Detect which cell encompasses the target text, then output its [x, y] center coordinate. 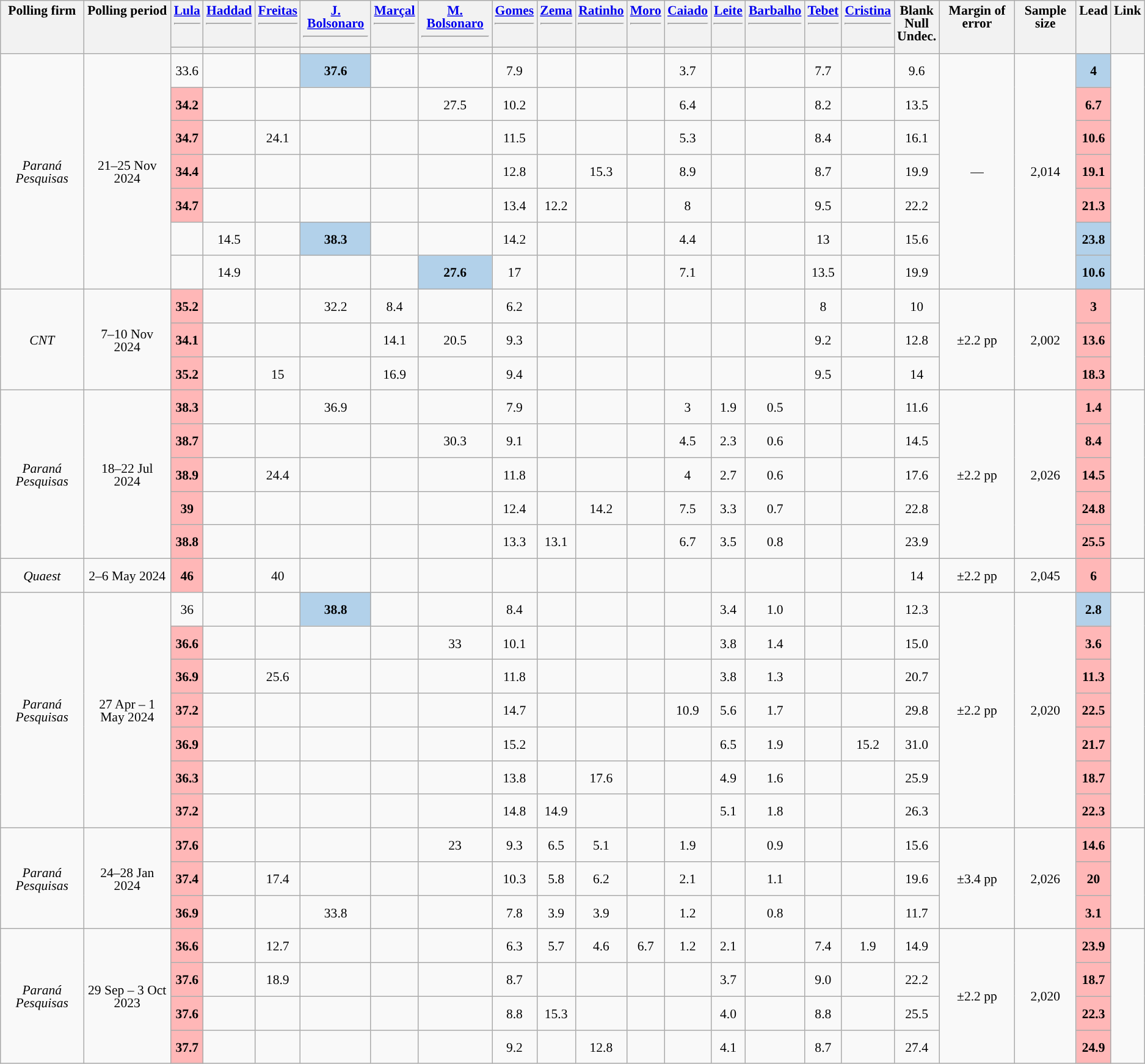
4.1 [728, 1047]
5.3 [688, 138]
40 [277, 575]
3.5 [728, 542]
25.6 [277, 677]
2.3 [728, 441]
Sample size [1045, 27]
7.5 [688, 508]
18.3 [1093, 374]
32.2 [336, 307]
14.1 [394, 340]
Zema [556, 24]
19.1 [1093, 171]
34.4 [187, 171]
Cristina [868, 24]
4.6 [601, 946]
29 Sep – 3 Oct 2023 [127, 996]
5.7 [556, 946]
18–22 Jul 2024 [127, 475]
Quaest [42, 575]
Haddad [230, 24]
0.7 [775, 508]
Margin of error [977, 27]
38.7 [187, 441]
10.3 [515, 878]
21–25 Nov 2024 [127, 172]
9.1 [515, 441]
7–10 Nov 2024 [127, 340]
2,014 [1045, 172]
2,045 [1045, 575]
CNT [42, 340]
6.3 [515, 946]
10.1 [515, 643]
9.4 [515, 374]
Lula [187, 24]
BlankNullUndec. [917, 27]
4.5 [688, 441]
Gomes [515, 24]
4.0 [728, 1013]
38.9 [187, 474]
Freitas [277, 24]
15.0 [917, 643]
9.6 [917, 71]
10.9 [688, 710]
33.6 [187, 71]
3.6 [1093, 643]
2.7 [728, 474]
27.6 [456, 272]
7.1 [688, 272]
16.9 [394, 374]
1.1 [775, 878]
Polling firm [42, 27]
13.8 [515, 778]
1.6 [775, 778]
— [977, 172]
11.5 [515, 138]
24.9 [1093, 1047]
1.7 [775, 710]
13.3 [515, 542]
36 [187, 610]
7.8 [515, 913]
21.3 [1093, 205]
19.6 [917, 878]
25.9 [917, 778]
3.3 [728, 508]
4.9 [728, 778]
37.7 [187, 1047]
33 [456, 643]
8.9 [688, 171]
Moro [646, 24]
33.8 [336, 913]
Ratinho [601, 24]
10.2 [515, 104]
12.7 [277, 946]
34.2 [187, 104]
31.0 [917, 744]
2.8 [1093, 610]
20 [1093, 878]
13 [823, 239]
20.5 [456, 340]
10 [917, 307]
12.4 [515, 508]
17.4 [277, 878]
7.4 [823, 946]
3.4 [728, 610]
12.3 [917, 610]
Lead [1093, 27]
23.8 [1093, 239]
Caiado [688, 24]
3.1 [1093, 913]
M. Bolsonaro [456, 24]
7.7 [823, 71]
24.4 [277, 474]
36.3 [187, 778]
27 Apr – 1 May 2024 [127, 710]
Leite [728, 24]
11.3 [1093, 677]
5.6 [728, 710]
15 [277, 374]
1.0 [775, 610]
27.4 [917, 1047]
Polling period [127, 27]
6.4 [688, 104]
27.5 [456, 104]
18.9 [277, 980]
14.6 [1093, 845]
8.2 [823, 104]
46 [187, 575]
29.8 [917, 710]
26.3 [917, 811]
11.7 [917, 913]
J. Bolsonaro [336, 24]
37.4 [187, 878]
22.8 [917, 508]
24.8 [1093, 508]
13.6 [1093, 340]
16.1 [917, 138]
5.8 [556, 878]
22.5 [1093, 710]
13.1 [556, 542]
Marçal [394, 24]
21.7 [1093, 744]
2–6 May 2024 [127, 575]
14.7 [515, 710]
0.9 [775, 845]
17 [515, 272]
24.1 [277, 138]
0.5 [775, 407]
30.3 [456, 441]
Tebet [823, 24]
24–28 Jan 2024 [127, 878]
2,002 [1045, 340]
23 [456, 845]
1.8 [775, 811]
14.8 [515, 811]
6 [1093, 575]
9.0 [823, 980]
1.3 [775, 677]
39 [187, 508]
11.6 [917, 407]
±3.4 pp [977, 878]
Link [1127, 27]
4.4 [688, 239]
20.7 [917, 677]
12.2 [556, 205]
34.1 [187, 340]
Barbalho [775, 24]
13.4 [515, 205]
